Detect which cell encompasses the target text, then output its (x, y) center coordinate. 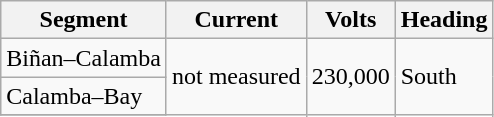
Biñan–Calamba (84, 58)
Segment (84, 20)
Heading (444, 20)
Calamba–Bay (84, 96)
Volts (350, 20)
not measured (236, 77)
South (444, 77)
230,000 (350, 77)
Current (236, 20)
